Scan for the cell matching the given text and deliver its [x, y] coordinate at center. 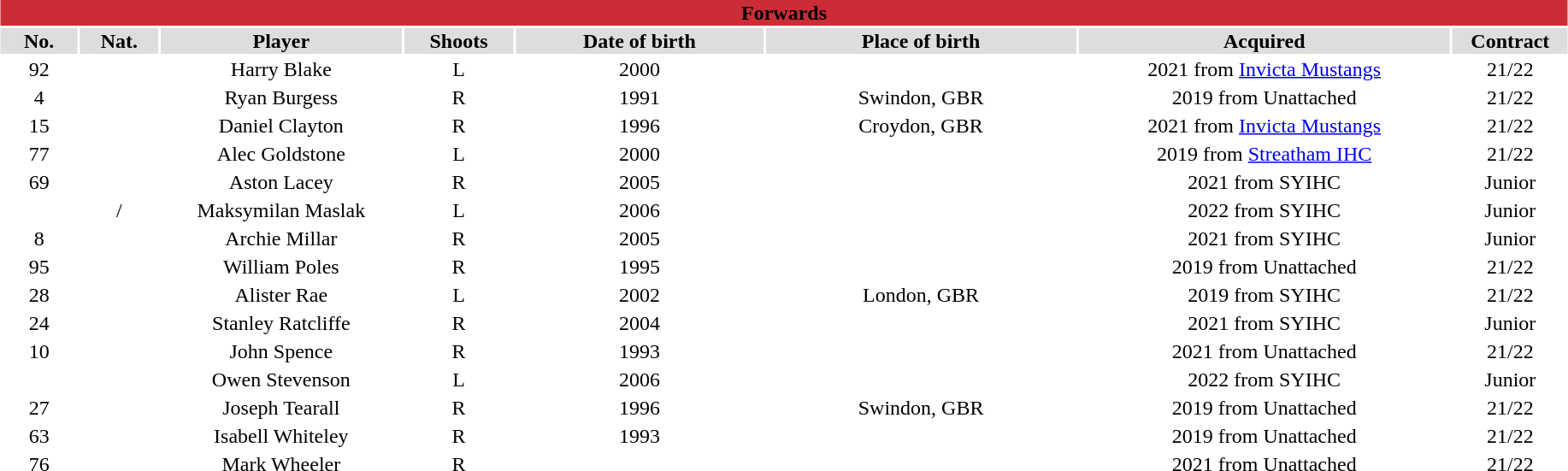
Stanley Ratcliffe [281, 323]
Player [281, 41]
8 [39, 238]
No. [39, 41]
28 [39, 295]
2021 from Unattached [1264, 351]
William Poles [281, 267]
London, GBR [921, 295]
2019 from Streatham IHC [1264, 154]
Croydon, GBR [921, 126]
Aston Lacey [281, 182]
Maksymilan Maslak [281, 210]
2002 [640, 295]
Harry Blake [281, 69]
Archie Millar [281, 238]
/ [120, 210]
Joseph Tearall [281, 408]
77 [39, 154]
Acquired [1264, 41]
2004 [640, 323]
John Spence [281, 351]
Forwards [783, 13]
Contract [1510, 41]
Alec Goldstone [281, 154]
Nat. [120, 41]
24 [39, 323]
10 [39, 351]
95 [39, 267]
Daniel Clayton [281, 126]
4 [39, 97]
Isabell Whiteley [281, 436]
Place of birth [921, 41]
15 [39, 126]
Owen Stevenson [281, 380]
Ryan Burgess [281, 97]
Alister Rae [281, 295]
2019 from SYIHC [1264, 295]
1991 [640, 97]
92 [39, 69]
1995 [640, 267]
Shoots [458, 41]
69 [39, 182]
27 [39, 408]
63 [39, 436]
Date of birth [640, 41]
